Capture the cell that displays the provided text and extract its [X, Y] central coordinate. 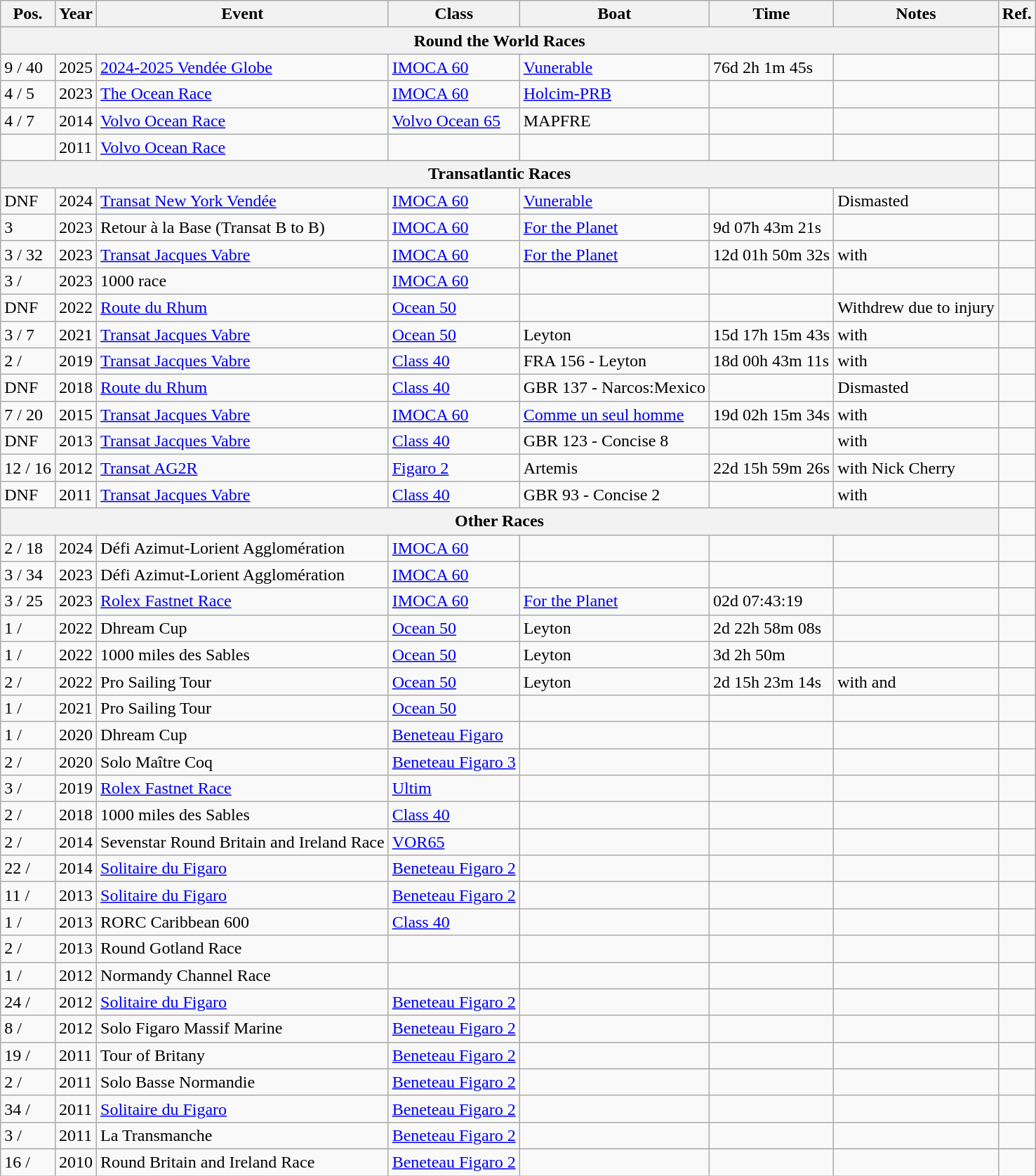
GBR 123 - Concise 8 [614, 441]
Boat [614, 14]
MAPFRE [614, 121]
1000 race [243, 281]
Figaro 2 [453, 468]
Pos. [28, 14]
Round Gotland Race [243, 949]
2d 15h 23m 14s [772, 681]
34 / [28, 1109]
Round Britain and Ireland Race [243, 1162]
RORC Caribbean 600 [243, 922]
7 / 20 [28, 415]
Transat AG2R [243, 468]
12d 01h 50m 32s [772, 254]
Sevenstar Round Britain and Ireland Race [243, 842]
GBR 137 - Narcos:Mexico [614, 388]
3 [28, 227]
3 / 34 [28, 575]
11 / [28, 895]
Beneteau Figaro 3 [453, 761]
Notes [917, 14]
2015 [76, 415]
Volvo Ocean 65 [453, 121]
3 / 32 [28, 254]
Ultim [453, 789]
Ref. [1016, 14]
Transatlantic Races [500, 174]
02d 07:43:19 [772, 601]
9 / 40 [28, 67]
2d 22h 58m 08s [772, 628]
Tour of Britany [243, 1055]
La Transmanche [243, 1135]
24 / [28, 1002]
Beneteau Figaro [453, 735]
The Ocean Race [243, 94]
4 / 7 [28, 121]
Solo Basse Normandie [243, 1082]
Comme un seul homme [614, 415]
Transat New York Vendée [243, 201]
4 / 5 [28, 94]
2 / 18 [28, 548]
VOR65 [453, 842]
19d 02h 15m 34s [772, 415]
Artemis [614, 468]
Class [453, 14]
8 / [28, 1029]
76d 2h 1m 45s [772, 67]
2010 [76, 1162]
Withdrew due to injury [917, 307]
2024-2025 Vendée Globe [243, 67]
with Nick Cherry [917, 468]
15d 17h 15m 43s [772, 335]
19 / [28, 1055]
22 / [28, 869]
22d 15h 59m 26s [772, 468]
Round the World Races [500, 41]
FRA 156 - Leyton [614, 361]
3d 2h 50m [772, 655]
GBR 93 - Concise 2 [614, 495]
9d 07h 43m 21s [772, 227]
3 / 25 [28, 601]
Solo Maître Coq [243, 761]
Other Races [500, 521]
Year [76, 14]
Normandy Channel Race [243, 975]
18d 00h 43m 11s [772, 361]
12 / 16 [28, 468]
2025 [76, 67]
Holcim-PRB [614, 94]
Event [243, 14]
3 / 7 [28, 335]
16 / [28, 1162]
Retour à la Base (Transat B to B) [243, 227]
Solo Figaro Massif Marine [243, 1029]
with and [917, 681]
Time [772, 14]
